Locate the cell with the specified text and output its [X, Y] center coordinate. 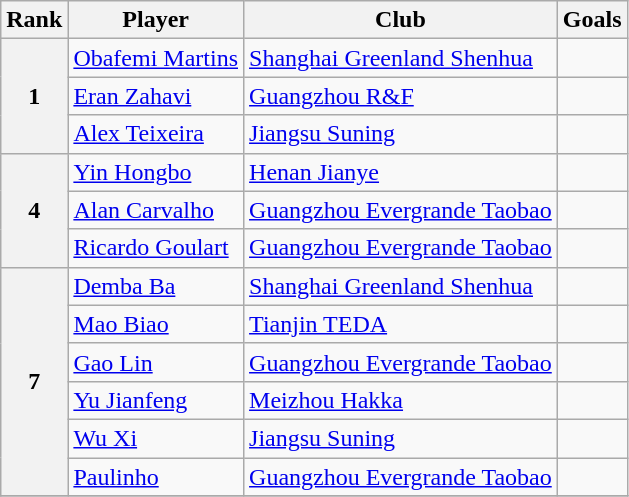
Club [401, 20]
Wu Xi [156, 438]
1 [34, 96]
Henan Jianye [401, 172]
Goals [592, 20]
Alex Teixeira [156, 134]
Rank [34, 20]
Yin Hongbo [156, 172]
4 [34, 210]
Alan Carvalho [156, 210]
Demba Ba [156, 286]
Ricardo Goulart [156, 248]
Player [156, 20]
7 [34, 381]
Obafemi Martins [156, 58]
Meizhou Hakka [401, 400]
Gao Lin [156, 362]
Tianjin TEDA [401, 324]
Paulinho [156, 477]
Guangzhou R&F [401, 96]
Mao Biao [156, 324]
Yu Jianfeng [156, 400]
Eran Zahavi [156, 96]
